Return the (x, y) coordinate for the center point of the cell that contains the specified text.  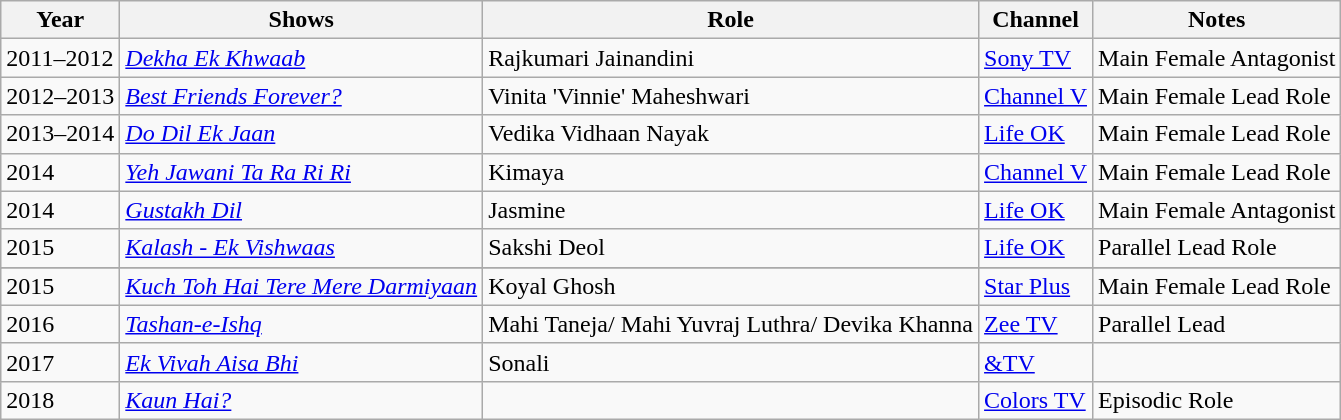
&TV (1036, 362)
Sakshi Deol (731, 248)
2017 (60, 362)
Year (60, 20)
Tashan-e-Ishq (302, 324)
Jasmine (731, 210)
Episodic Role (1217, 400)
Vinita 'Vinnie' Maheshwari (731, 96)
Colors TV (1036, 400)
Zee TV (1036, 324)
Do Dil Ek Jaan (302, 134)
2018 (60, 400)
Yeh Jawani Ta Ra Ri Ri (302, 172)
Kimaya (731, 172)
Best Friends Forever? (302, 96)
Channel (1036, 20)
Gustakh Dil (302, 210)
Role (731, 20)
2011–2012 (60, 58)
Shows (302, 20)
Kuch Toh Hai Tere Mere Darmiyaan (302, 286)
Sonali (731, 362)
Notes (1217, 20)
Parallel Lead Role (1217, 248)
Mahi Taneja/ Mahi Yuvraj Luthra/ Devika Khanna (731, 324)
Rajkumari Jainandini (731, 58)
Parallel Lead (1217, 324)
Kalash - Ek Vishwaas (302, 248)
Ek Vivah Aisa Bhi (302, 362)
Dekha Ek Khwaab (302, 58)
Star Plus (1036, 286)
2013–2014 (60, 134)
2012–2013 (60, 96)
Vedika Vidhaan Nayak (731, 134)
Koyal Ghosh (731, 286)
Sony TV (1036, 58)
2016 (60, 324)
Kaun Hai? (302, 400)
